Detect which cell encompasses the target text, then output its [X, Y] center coordinate. 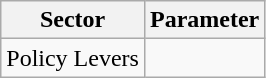
Policy Levers [73, 58]
Sector [73, 20]
Parameter [204, 20]
